Scan for the cell matching the given text and deliver its [x, y] coordinate at center. 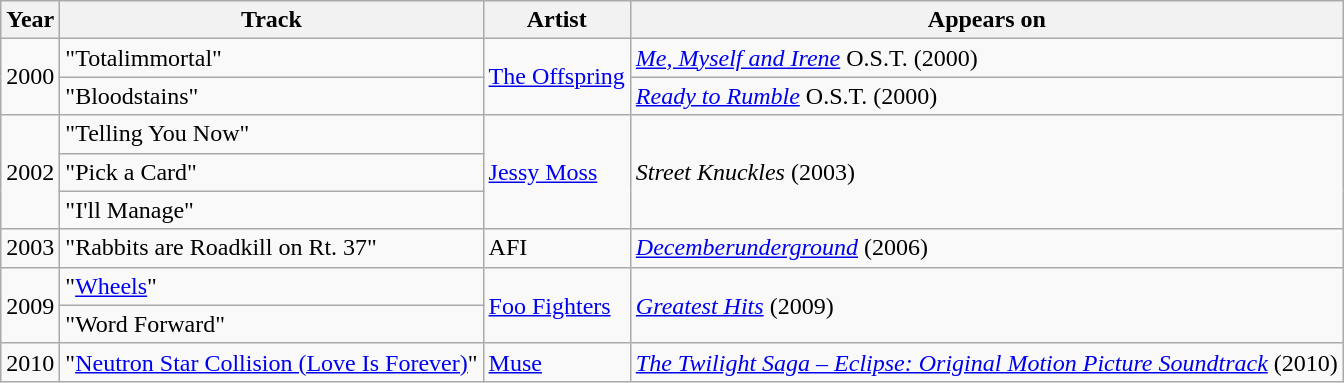
2009 [30, 305]
Street Knuckles (2003) [986, 172]
2002 [30, 172]
"I'll Manage" [272, 210]
Artist [556, 20]
2010 [30, 362]
AFI [556, 248]
Muse [556, 362]
The Offspring [556, 77]
"Bloodstains" [272, 96]
The Twilight Saga – Eclipse: Original Motion Picture Soundtrack (2010) [986, 362]
Greatest Hits (2009) [986, 305]
"Rabbits are Roadkill on Rt. 37" [272, 248]
Appears on [986, 20]
Foo Fighters [556, 305]
Track [272, 20]
Decemberunderground (2006) [986, 248]
"Telling You Now" [272, 134]
2003 [30, 248]
Year [30, 20]
"Neutron Star Collision (Love Is Forever)" [272, 362]
"Word Forward" [272, 324]
"Totalimmortal" [272, 58]
Ready to Rumble O.S.T. (2000) [986, 96]
2000 [30, 77]
"Pick a Card" [272, 172]
Me, Myself and Irene O.S.T. (2000) [986, 58]
Jessy Moss [556, 172]
"Wheels" [272, 286]
